For the text-containing cell, return its midpoint in [X, Y] coordinate format. 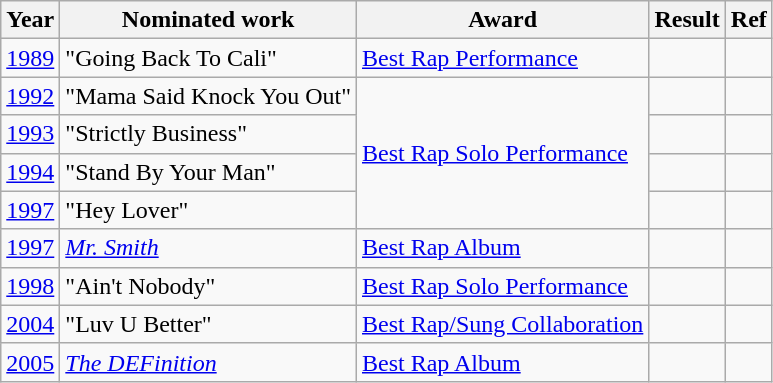
Best Rap Performance [502, 58]
Year [30, 20]
"Going Back To Cali" [208, 58]
1993 [30, 134]
Best Rap/Sung Collaboration [502, 324]
Nominated work [208, 20]
"Mama Said Knock You Out" [208, 96]
1989 [30, 58]
1994 [30, 172]
Result [687, 20]
1992 [30, 96]
"Luv U Better" [208, 324]
The DEFinition [208, 362]
Ref [748, 20]
1998 [30, 286]
"Ain't Nobody" [208, 286]
2004 [30, 324]
"Strictly Business" [208, 134]
"Hey Lover" [208, 210]
Mr. Smith [208, 248]
Award [502, 20]
"Stand By Your Man" [208, 172]
2005 [30, 362]
